Extract the (X, Y) coordinate from the center of the cell holding the provided text.  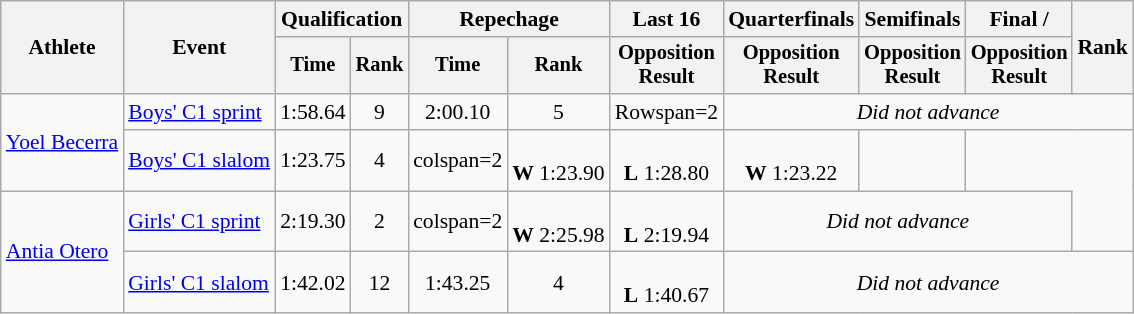
Boys' C1 slalom (199, 160)
Girls' C1 sprint (199, 222)
Yoel Becerra (62, 142)
L 1:28.80 (666, 160)
1:42.02 (312, 282)
1:23.75 (312, 160)
Quarterfinals (791, 19)
Rowspan=2 (666, 112)
1:43.25 (458, 282)
Event (199, 48)
Semifinals (912, 19)
L 1:40.67 (666, 282)
Athlete (62, 48)
12 (380, 282)
Boys' C1 sprint (199, 112)
L 2:19.94 (666, 222)
2:00.10 (458, 112)
9 (380, 112)
Last 16 (666, 19)
W 1:23.90 (558, 160)
Girls' C1 slalom (199, 282)
2 (380, 222)
W 1:23.22 (791, 160)
5 (558, 112)
2:19.30 (312, 222)
W 2:25.98 (558, 222)
Repechage (509, 19)
1:58.64 (312, 112)
Final / (1020, 19)
Qualification (342, 19)
Antia Otero (62, 252)
